Detect which cell encompasses the target text, then output its [x, y] center coordinate. 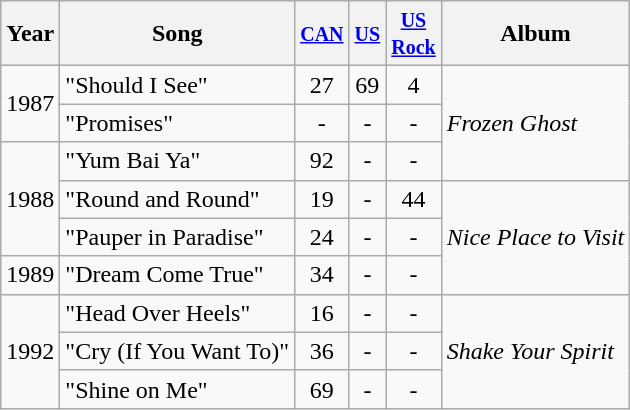
16 [322, 313]
"Head Over Heels" [178, 313]
1987 [30, 104]
"Promises" [178, 123]
"Should I See" [178, 85]
27 [322, 85]
34 [322, 275]
1989 [30, 275]
36 [322, 351]
Album [536, 34]
"Cry (If You Want To)" [178, 351]
4 [414, 85]
"Yum Bai Ya" [178, 161]
Nice Place to Visit [536, 237]
US [368, 34]
1988 [30, 199]
Song [178, 34]
44 [414, 199]
24 [322, 237]
CAN [322, 34]
1992 [30, 351]
USRock [414, 34]
"Pauper in Paradise" [178, 237]
19 [322, 199]
"Shine on Me" [178, 389]
Shake Your Spirit [536, 351]
Year [30, 34]
"Round and Round" [178, 199]
"Dream Come True" [178, 275]
Frozen Ghost [536, 123]
92 [322, 161]
